Output the [x, y] coordinate of the center of the cell containing the given text.  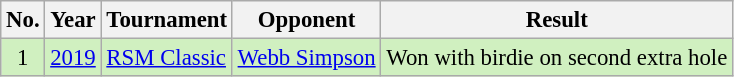
Tournament [166, 20]
Result [557, 20]
Won with birdie on second extra hole [557, 58]
Webb Simpson [306, 58]
Opponent [306, 20]
2019 [73, 58]
No. [23, 20]
RSM Classic [166, 58]
Year [73, 20]
1 [23, 58]
